Identify which cell holds the provided text, then report its [X, Y] central coordinate. 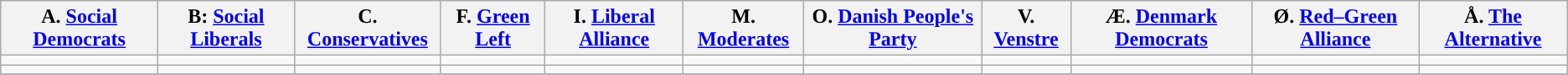
O. Danish People's Party [893, 29]
Æ. Denmark Democrats [1161, 29]
Å. The Alternative [1493, 29]
Ø. Red–Green Alliance [1335, 29]
F. Green Left [493, 29]
V. Venstre [1026, 29]
A. Social Democrats [80, 29]
C. Conservatives [367, 29]
I. Liberal Alliance [615, 29]
M. Moderates [744, 29]
B: Social Liberals [226, 29]
